Identify which cell holds the provided text, then report its (X, Y) central coordinate. 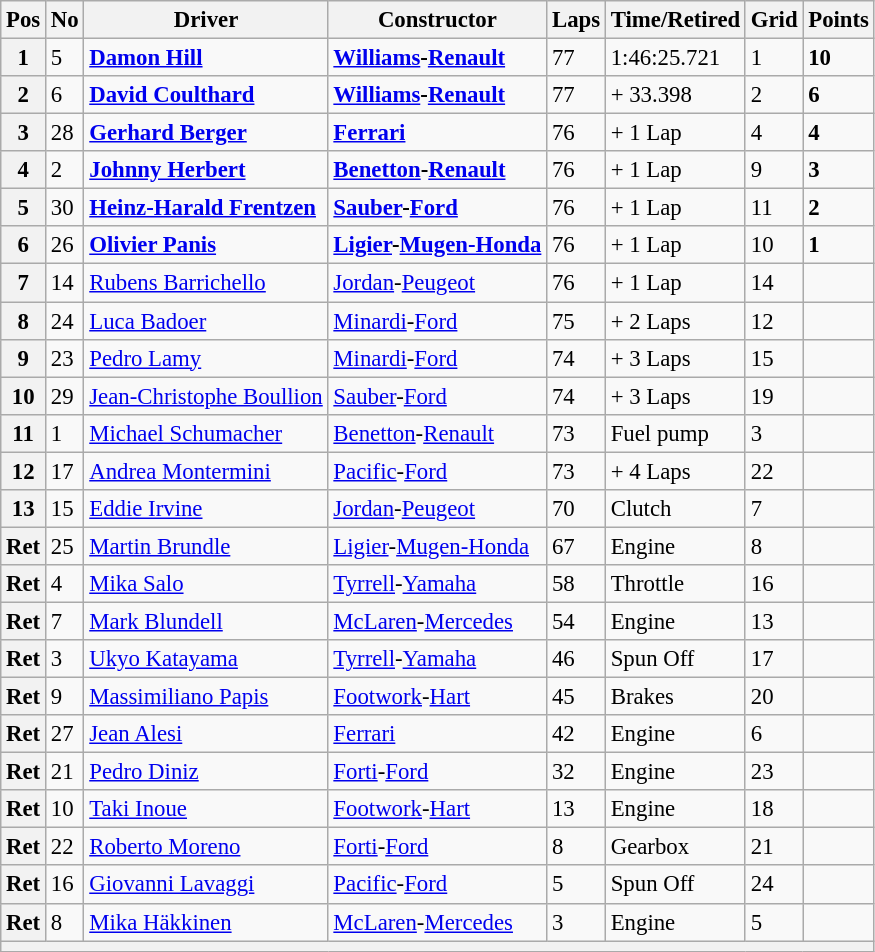
75 (576, 321)
Giovanni Lavaggi (206, 885)
Luca Badoer (206, 321)
54 (576, 621)
67 (576, 546)
Constructor (438, 20)
32 (576, 772)
Olivier Panis (206, 245)
1:46:25.721 (675, 58)
19 (774, 396)
Gerhard Berger (206, 133)
Mark Blundell (206, 621)
45 (576, 697)
No (65, 20)
26 (65, 245)
Fuel pump (675, 433)
Jean Alesi (206, 734)
Johnny Herbert (206, 170)
Throttle (675, 584)
Taki Inoue (206, 809)
58 (576, 584)
+ 33.398 (675, 95)
Driver (206, 20)
Rubens Barrichello (206, 283)
Points (838, 20)
Pedro Diniz (206, 772)
29 (65, 396)
+ 4 Laps (675, 471)
Pos (24, 20)
27 (65, 734)
Jean-Christophe Boullion (206, 396)
Gearbox (675, 847)
Mika Häkkinen (206, 922)
25 (65, 546)
18 (774, 809)
Massimiliano Papis (206, 697)
28 (65, 133)
Andrea Montermini (206, 471)
20 (774, 697)
30 (65, 208)
Clutch (675, 509)
Brakes (675, 697)
Heinz-Harald Frentzen (206, 208)
Damon Hill (206, 58)
Mika Salo (206, 584)
42 (576, 734)
46 (576, 659)
Eddie Irvine (206, 509)
Martin Brundle (206, 546)
70 (576, 509)
Grid (774, 20)
Laps (576, 20)
Pedro Lamy (206, 358)
David Coulthard (206, 95)
Roberto Moreno (206, 847)
Time/Retired (675, 20)
+ 2 Laps (675, 321)
Ukyo Katayama (206, 659)
Michael Schumacher (206, 433)
